Identify which cell holds the provided text, then report its [x, y] central coordinate. 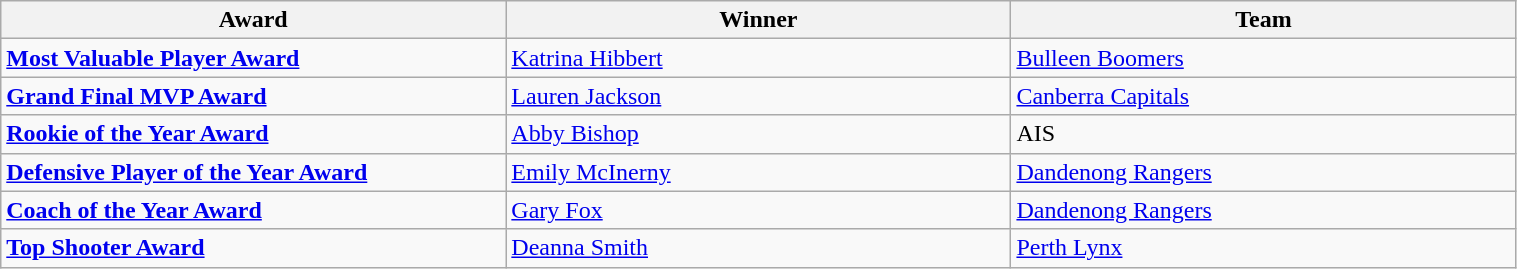
Rookie of the Year Award [254, 134]
Katrina Hibbert [758, 58]
Grand Final MVP Award [254, 96]
Canberra Capitals [1264, 96]
Coach of the Year Award [254, 210]
Team [1264, 20]
Bulleen Boomers [1264, 58]
Emily McInerny [758, 172]
Gary Fox [758, 210]
Lauren Jackson [758, 96]
Award [254, 20]
Defensive Player of the Year Award [254, 172]
Most Valuable Player Award [254, 58]
Deanna Smith [758, 248]
Winner [758, 20]
Perth Lynx [1264, 248]
Top Shooter Award [254, 248]
Abby Bishop [758, 134]
AIS [1264, 134]
